Search for the cell housing the specified text and yield its [x, y] center coordinate. 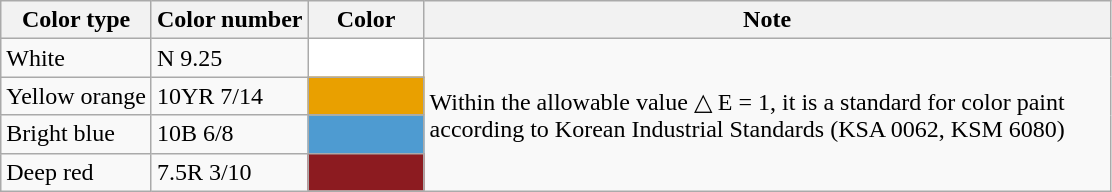
Color [366, 20]
Note [767, 20]
10YR 7/14 [230, 96]
Bright blue [76, 134]
10B 6/8 [230, 134]
Within the allowable value △ E = 1, it is a standard for color paint according to Korean Industrial Standards (KSA 0062, KSM 6080) [767, 115]
7.5R 3/10 [230, 172]
Color type [76, 20]
Color number [230, 20]
Yellow orange [76, 96]
N 9.25 [230, 58]
White [76, 58]
Deep red [76, 172]
